Extract the [X, Y] coordinate from the center of the cell holding the provided text.  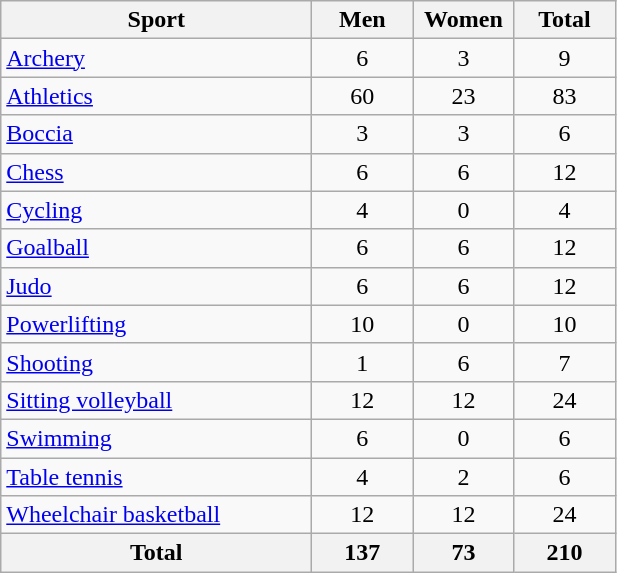
Swimming [156, 438]
Wheelchair basketball [156, 515]
Shooting [156, 362]
Cycling [156, 210]
7 [564, 362]
Boccia [156, 134]
Chess [156, 172]
60 [362, 96]
23 [464, 96]
9 [564, 58]
1 [362, 362]
Athletics [156, 96]
Sport [156, 20]
137 [362, 553]
210 [564, 553]
Goalball [156, 248]
73 [464, 553]
Women [464, 20]
83 [564, 96]
Powerlifting [156, 324]
Men [362, 20]
Archery [156, 58]
Judo [156, 286]
2 [464, 477]
Table tennis [156, 477]
Sitting volleyball [156, 400]
